From the cell containing the given text, extract its center point as [x, y] coordinate. 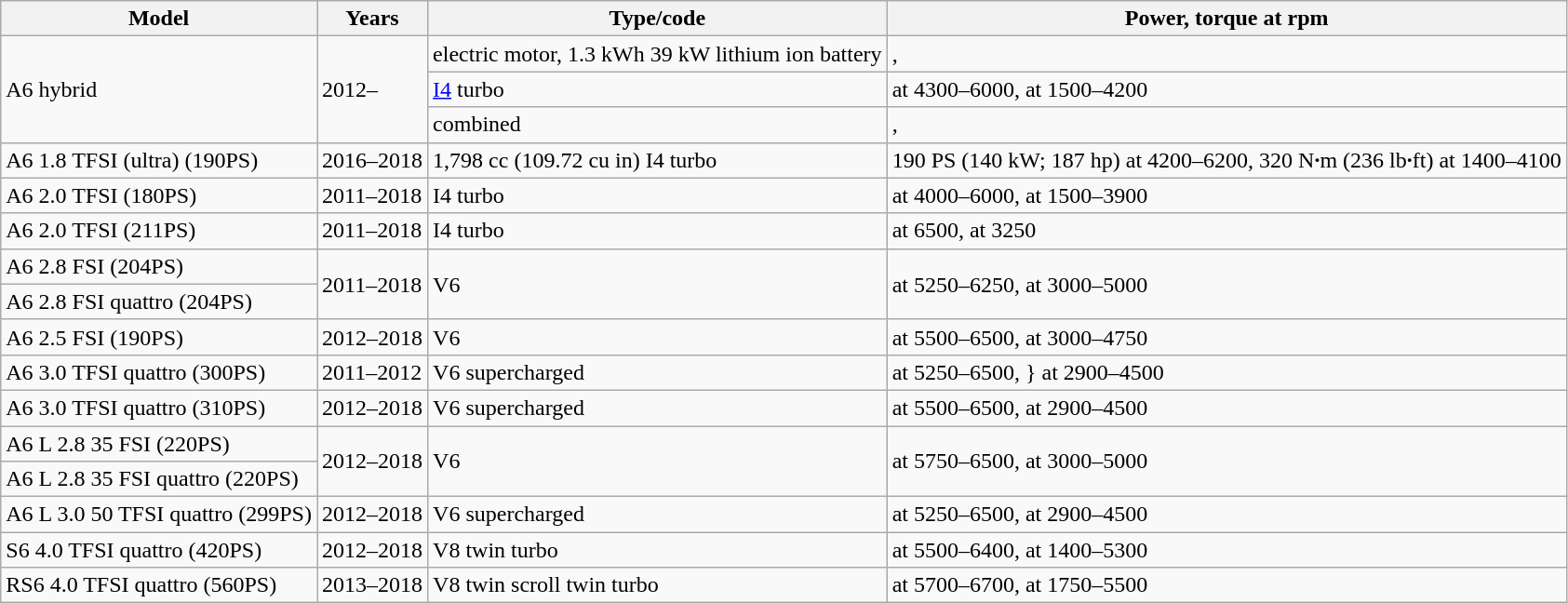
at 5500–6500, at 3000–4750 [1226, 337]
at 4000–6000, at 1500–3900 [1226, 195]
2011–2012 [372, 372]
V8 twin turbo [658, 550]
at 5500–6500, at 2900–4500 [1226, 408]
A6 L 2.8 35 FSI quattro (220PS) [159, 479]
Years [372, 19]
A6 2.5 FSI (190PS) [159, 337]
A6 1.8 TFSI (ultra) (190PS) [159, 160]
A6 L 2.8 35 FSI (220PS) [159, 444]
A6 3.0 TFSI quattro (300PS) [159, 372]
1,798 cc (109.72 cu in) I4 turbo [658, 160]
S6 4.0 TFSI quattro (420PS) [159, 550]
at 5250–6250, at 3000–5000 [1226, 284]
2012– [372, 89]
at 5500–6400, at 1400–5300 [1226, 550]
190 PS (140 kW; 187 hp) at 4200–6200, 320 N·m (236 lb·ft) at 1400–4100 [1226, 160]
combined [658, 125]
A6 hybrid [159, 89]
electric motor, 1.3 kWh 39 kW lithium ion battery [658, 54]
at 5750–6500, at 3000–5000 [1226, 462]
RS6 4.0 TFSI quattro (560PS) [159, 585]
A6 2.0 TFSI (211PS) [159, 231]
V8 twin scroll twin turbo [658, 585]
A6 L 3.0 50 TFSI quattro (299PS) [159, 515]
2016–2018 [372, 160]
A6 2.8 FSI quattro (204PS) [159, 301]
Model [159, 19]
at 5250–6500, at 2900–4500 [1226, 515]
at 5250–6500, } at 2900–4500 [1226, 372]
A6 2.0 TFSI (180PS) [159, 195]
Power, torque at rpm [1226, 19]
A6 3.0 TFSI quattro (310PS) [159, 408]
Type/code [658, 19]
at 5700–6700, at 1750–5500 [1226, 585]
2013–2018 [372, 585]
A6 2.8 FSI (204PS) [159, 266]
at 4300–6000, at 1500–4200 [1226, 89]
at 6500, at 3250 [1226, 231]
